Identify which cell holds the provided text, then report its [x, y] central coordinate. 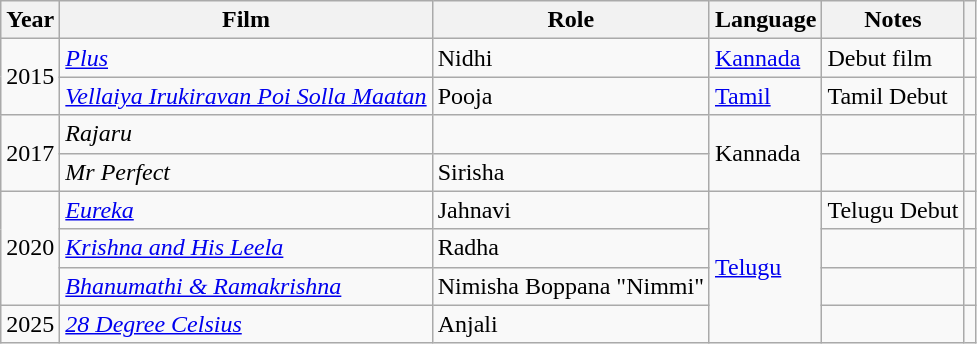
Tamil [765, 96]
Eureka [246, 210]
Vellaiya Irukiravan Poi Solla Maatan [246, 96]
Role [570, 20]
Pooja [570, 96]
2017 [30, 153]
Nidhi [570, 58]
Rajaru [246, 134]
Radha [570, 248]
Nimisha Boppana "Nimmi" [570, 286]
Krishna and His Leela [246, 248]
2015 [30, 77]
Anjali [570, 324]
Telugu Debut [893, 210]
Jahnavi [570, 210]
2025 [30, 324]
Year [30, 20]
Film [246, 20]
Tamil Debut [893, 96]
Debut film [893, 58]
Plus [246, 58]
Sirisha [570, 172]
Language [765, 20]
Telugu [765, 267]
2020 [30, 248]
Bhanumathi & Ramakrishna [246, 286]
Mr Perfect [246, 172]
28 Degree Celsius [246, 324]
Notes [893, 20]
